Detect which cell encompasses the target text, then output its [X, Y] center coordinate. 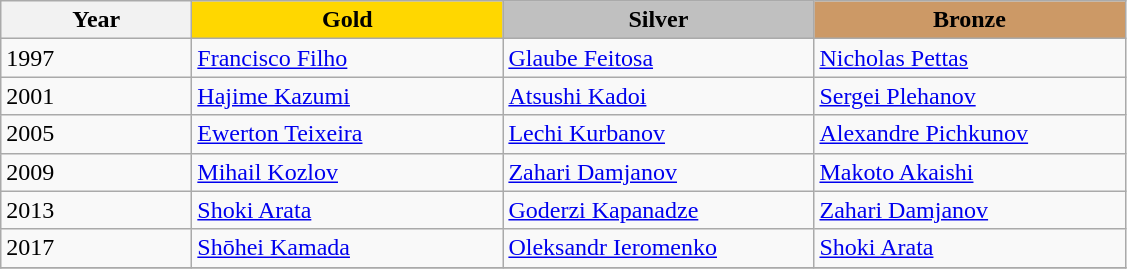
Goderzi Kapanadze [658, 210]
Atsushi Kadoi [658, 96]
Gold [348, 20]
2009 [96, 172]
Year [96, 20]
Shōhei Kamada [348, 248]
Silver [658, 20]
2001 [96, 96]
Lechi Kurbanov [658, 134]
Hajime Kazumi [348, 96]
Makoto Akaishi [970, 172]
Glaube Feitosa [658, 58]
Sergei Plehanov [970, 96]
2017 [96, 248]
Bronze [970, 20]
Nicholas Pettas [970, 58]
2005 [96, 134]
2013 [96, 210]
Mihail Kozlov [348, 172]
Alexandre Pichkunov [970, 134]
Oleksandr Ieromenko [658, 248]
Francisco Filho [348, 58]
1997 [96, 58]
Ewerton Teixeira [348, 134]
